Determine the (x, y) coordinate at the center of the cell enclosing the given text.  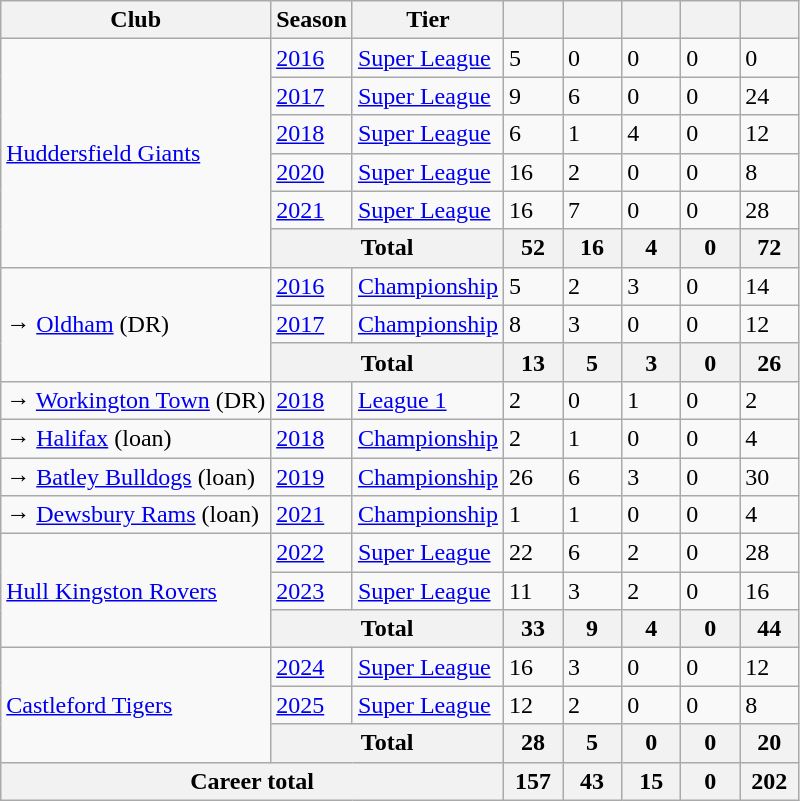
Career total (252, 781)
44 (770, 629)
Castleford Tigers (136, 705)
2025 (312, 705)
52 (534, 248)
→ Dewsbury Rams (loan) (136, 515)
Hull Kingston Rovers (136, 591)
22 (534, 553)
2023 (312, 591)
14 (770, 286)
League 1 (428, 400)
2024 (312, 667)
Season (312, 20)
Club (136, 20)
→ Batley Bulldogs (loan) (136, 477)
30 (770, 477)
7 (592, 210)
Huddersfield Giants (136, 153)
2022 (312, 553)
2019 (312, 477)
157 (534, 781)
→ Halifax (loan) (136, 438)
15 (652, 781)
→ Workington Town (DR) (136, 400)
13 (534, 362)
202 (770, 781)
→ Oldham (DR) (136, 324)
Tier (428, 20)
20 (770, 743)
33 (534, 629)
43 (592, 781)
2020 (312, 172)
72 (770, 248)
24 (770, 96)
11 (534, 591)
